Pinpoint the cell where the given text exists, returning its (X, Y) midpoint coordinate. 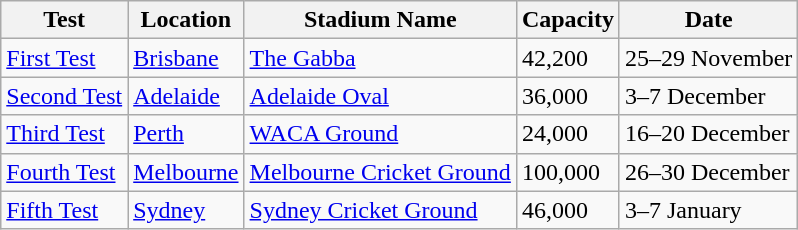
The Gabba (380, 58)
Third Test (64, 134)
Date (708, 20)
24,000 (568, 134)
First Test (64, 58)
3–7 January (708, 210)
Location (186, 20)
Test (64, 20)
25–29 November (708, 58)
WACA Ground (380, 134)
Fifth Test (64, 210)
Fourth Test (64, 172)
Adelaide (186, 96)
Sydney Cricket Ground (380, 210)
100,000 (568, 172)
Stadium Name (380, 20)
Sydney (186, 210)
Adelaide Oval (380, 96)
42,200 (568, 58)
Capacity (568, 20)
Brisbane (186, 58)
Melbourne Cricket Ground (380, 172)
16–20 December (708, 134)
26–30 December (708, 172)
Second Test (64, 96)
36,000 (568, 96)
Perth (186, 134)
3–7 December (708, 96)
46,000 (568, 210)
Melbourne (186, 172)
